Find where the given text appears and provide that cell's center as (X, Y) coordinate. 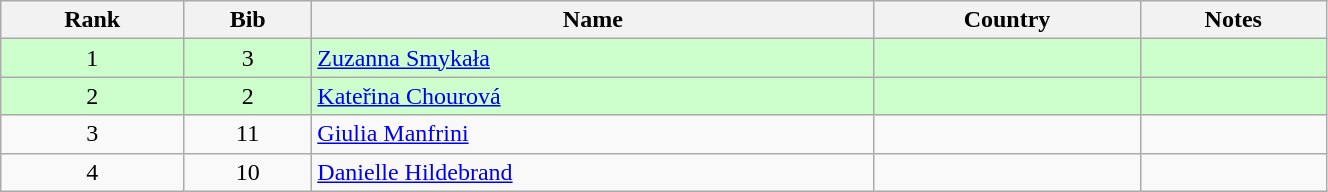
Giulia Manfrini (593, 134)
Zuzanna Smykała (593, 58)
10 (248, 172)
Bib (248, 20)
Country (1007, 20)
Notes (1233, 20)
Kateřina Chourová (593, 96)
Danielle Hildebrand (593, 172)
1 (92, 58)
4 (92, 172)
11 (248, 134)
Name (593, 20)
Rank (92, 20)
